Provide the (X, Y) coordinate of the cell's center where the given text is located.  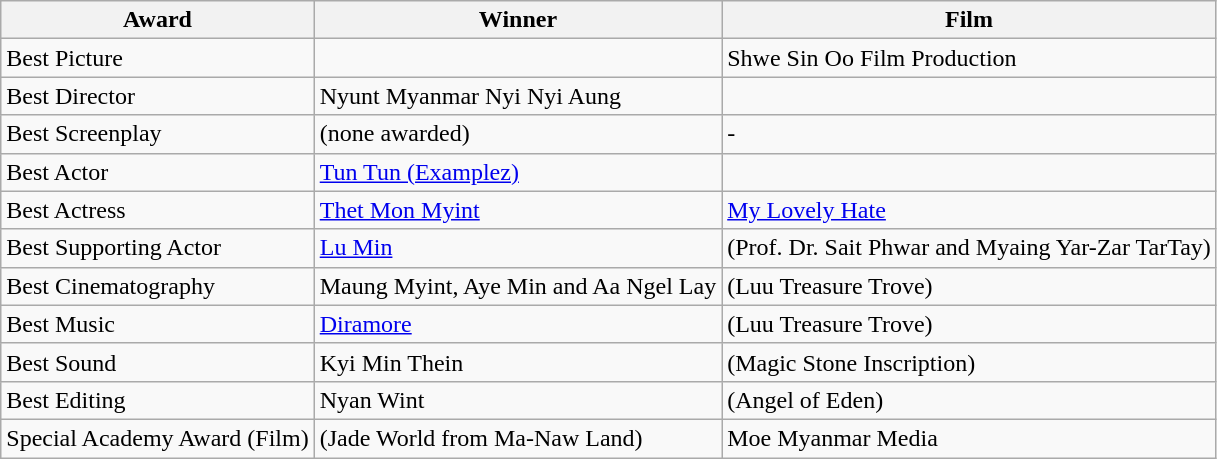
(Magic Stone Inscription) (970, 362)
Lu Min (518, 248)
(none awarded) (518, 134)
Best Picture (158, 58)
Best Director (158, 96)
Diramore (518, 324)
Nyan Wint (518, 400)
(Angel of Eden) (970, 400)
Moe Myanmar Media (970, 438)
Winner (518, 20)
Film (970, 20)
Best Actor (158, 172)
Special Academy Award (Film) (158, 438)
Best Cinematography (158, 286)
Shwe Sin Oo Film Production (970, 58)
Award (158, 20)
(Jade World from Ma-Naw Land) (518, 438)
Thet Mon Myint (518, 210)
Nyunt Myanmar Nyi Nyi Aung (518, 96)
Best Screenplay (158, 134)
Best Editing (158, 400)
Maung Myint, Aye Min and Aa Ngel Lay (518, 286)
Tun Tun (Examplez) (518, 172)
Best Sound (158, 362)
- (970, 134)
Best Supporting Actor (158, 248)
Kyi Min Thein (518, 362)
(Prof. Dr. Sait Phwar and Myaing Yar-Zar TarTay) (970, 248)
Best Music (158, 324)
My Lovely Hate (970, 210)
Best Actress (158, 210)
